Output the [x, y] coordinate of the center of the cell containing the given text.  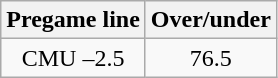
CMU –2.5 [74, 58]
Over/under [210, 20]
Pregame line [74, 20]
76.5 [210, 58]
